Provide the (X, Y) coordinate of the cell's center where the given text is located.  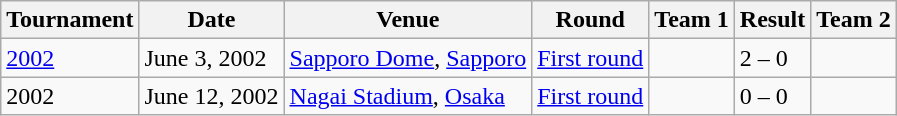
Round (590, 20)
Result (772, 20)
Sapporo Dome, Sapporo (408, 58)
June 12, 2002 (212, 96)
0 – 0 (772, 96)
Venue (408, 20)
Date (212, 20)
Tournament (70, 20)
Nagai Stadium, Osaka (408, 96)
Team 1 (692, 20)
2 – 0 (772, 58)
Team 2 (854, 20)
June 3, 2002 (212, 58)
